Determine the [X, Y] coordinate at the center of the cell enclosing the given text.  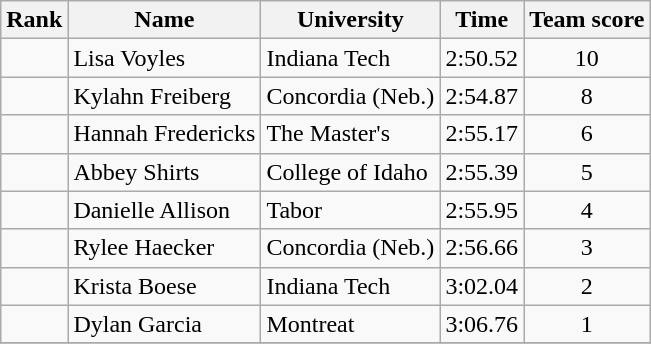
2 [587, 286]
3 [587, 248]
6 [587, 134]
4 [587, 210]
Danielle Allison [164, 210]
3:02.04 [482, 286]
Kylahn Freiberg [164, 96]
Krista Boese [164, 286]
Dylan Garcia [164, 324]
2:55.95 [482, 210]
Rank [34, 20]
Time [482, 20]
Abbey Shirts [164, 172]
2:54.87 [482, 96]
1 [587, 324]
2:56.66 [482, 248]
2:55.17 [482, 134]
Rylee Haecker [164, 248]
5 [587, 172]
10 [587, 58]
Team score [587, 20]
College of Idaho [350, 172]
Lisa Voyles [164, 58]
Name [164, 20]
Tabor [350, 210]
8 [587, 96]
University [350, 20]
2:50.52 [482, 58]
3:06.76 [482, 324]
Hannah Fredericks [164, 134]
Montreat [350, 324]
The Master's [350, 134]
2:55.39 [482, 172]
